Output the [X, Y] coordinate of the center of the cell containing the given text.  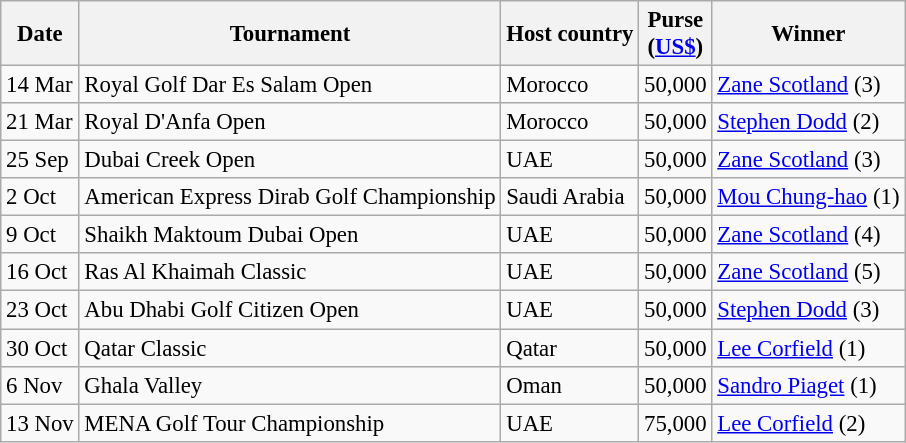
25 Sep [40, 160]
6 Nov [40, 385]
30 Oct [40, 348]
Ras Al Khaimah Classic [290, 273]
Zane Scotland (4) [808, 235]
MENA Golf Tour Championship [290, 423]
Zane Scotland (5) [808, 273]
Abu Dhabi Golf Citizen Open [290, 310]
75,000 [676, 423]
Saudi Arabia [570, 197]
Purse(US$) [676, 34]
16 Oct [40, 273]
Dubai Creek Open [290, 160]
Mou Chung-hao (1) [808, 197]
Qatar [570, 348]
Qatar Classic [290, 348]
Lee Corfield (2) [808, 423]
13 Nov [40, 423]
Lee Corfield (1) [808, 348]
American Express Dirab Golf Championship [290, 197]
Royal D'Anfa Open [290, 122]
9 Oct [40, 235]
Stephen Dodd (2) [808, 122]
21 Mar [40, 122]
23 Oct [40, 310]
Winner [808, 34]
Royal Golf Dar Es Salam Open [290, 85]
Date [40, 34]
Ghala Valley [290, 385]
14 Mar [40, 85]
Tournament [290, 34]
2 Oct [40, 197]
Shaikh Maktoum Dubai Open [290, 235]
Oman [570, 385]
Host country [570, 34]
Sandro Piaget (1) [808, 385]
Stephen Dodd (3) [808, 310]
